Identify which cell holds the provided text, then report its (X, Y) central coordinate. 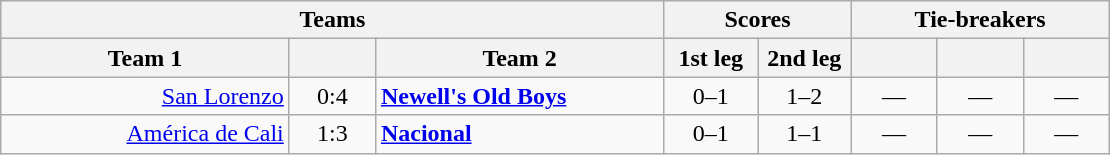
Team 1 (146, 58)
2nd leg (805, 58)
1–1 (805, 134)
Newell's Old Boys (520, 96)
América de Cali (146, 134)
0:4 (332, 96)
1st leg (711, 58)
Tie-breakers (980, 20)
1:3 (332, 134)
Scores (758, 20)
San Lorenzo (146, 96)
Nacional (520, 134)
1–2 (805, 96)
Teams (332, 20)
Team 2 (520, 58)
